Pinpoint the cell where the given text exists, returning its (X, Y) midpoint coordinate. 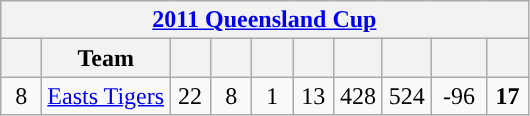
428 (358, 96)
Team (106, 58)
2011 Queensland Cup (264, 20)
Easts Tigers (106, 96)
17 (508, 96)
22 (190, 96)
13 (314, 96)
-96 (459, 96)
524 (406, 96)
1 (272, 96)
